Search for the cell housing the specified text and yield its (x, y) center coordinate. 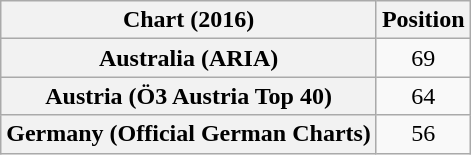
69 (423, 58)
Position (423, 20)
Australia (ARIA) (189, 58)
56 (423, 134)
Germany (Official German Charts) (189, 134)
Austria (Ö3 Austria Top 40) (189, 96)
64 (423, 96)
Chart (2016) (189, 20)
